For the text-containing cell, return its midpoint in [X, Y] coordinate format. 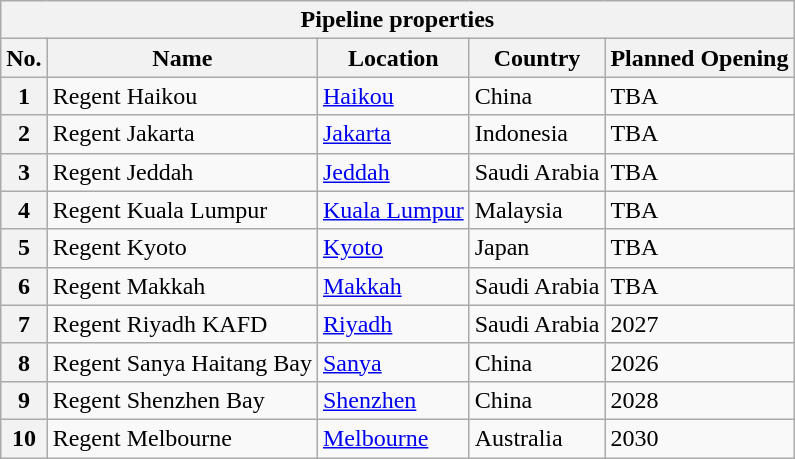
Riyadh [393, 324]
Australia [537, 438]
1 [24, 96]
Pipeline properties [398, 20]
Malaysia [537, 210]
Kyoto [393, 248]
Jeddah [393, 172]
2 [24, 134]
Kuala Lumpur [393, 210]
Regent Kuala Lumpur [182, 210]
Shenzhen [393, 400]
2027 [700, 324]
Name [182, 58]
Regent Jakarta [182, 134]
Regent Kyoto [182, 248]
Makkah [393, 286]
6 [24, 286]
Regent Riyadh KAFD [182, 324]
10 [24, 438]
Melbourne [393, 438]
2026 [700, 362]
Jakarta [393, 134]
Regent Shenzhen Bay [182, 400]
8 [24, 362]
Location [393, 58]
Haikou [393, 96]
3 [24, 172]
Sanya [393, 362]
Japan [537, 248]
9 [24, 400]
No. [24, 58]
5 [24, 248]
4 [24, 210]
Indonesia [537, 134]
Planned Opening [700, 58]
Regent Haikou [182, 96]
Regent Melbourne [182, 438]
Regent Makkah [182, 286]
Regent Sanya Haitang Bay [182, 362]
7 [24, 324]
Country [537, 58]
Regent Jeddah [182, 172]
2030 [700, 438]
2028 [700, 400]
